Return [X, Y] of the center of cell containing provided text 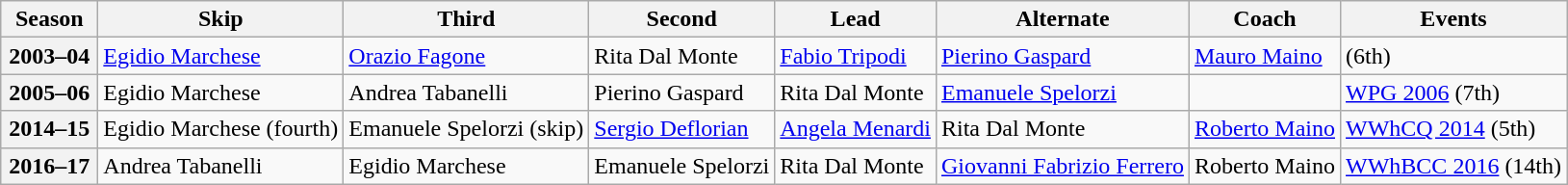
Second [681, 19]
Lead [856, 19]
WPG 2006 (7th) [1453, 92]
Third [466, 19]
(6th) [1453, 56]
WWhBCC 2016 (14th) [1453, 166]
Angela Menardi [856, 129]
Fabio Tripodi [856, 56]
Sergio Deflorian [681, 129]
Mauro Maino [1265, 56]
Giovanni Fabrizio Ferrero [1063, 166]
WWhCQ 2014 (5th) [1453, 129]
Coach [1265, 19]
2016–17 [50, 166]
Egidio Marchese (fourth) [221, 129]
2003–04 [50, 56]
Season [50, 19]
Events [1453, 19]
2014–15 [50, 129]
Emanuele Spelorzi (skip) [466, 129]
Orazio Fagone [466, 56]
Skip [221, 19]
2005–06 [50, 92]
Alternate [1063, 19]
